Extract the [X, Y] coordinate from the center of the cell holding the provided text.  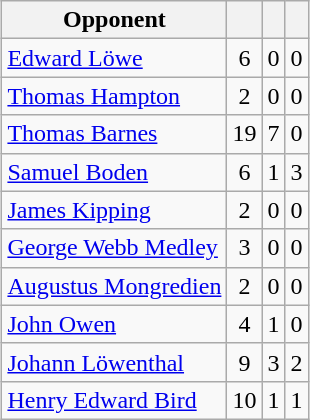
George Webb Medley [114, 248]
Samuel Boden [114, 172]
Opponent [114, 20]
Johann Löwenthal [114, 362]
Edward Löwe [114, 58]
Thomas Hampton [114, 96]
Henry Edward Bird [114, 400]
9 [244, 362]
19 [244, 134]
4 [244, 324]
John Owen [114, 324]
James Kipping [114, 210]
10 [244, 400]
Augustus Mongredien [114, 286]
7 [274, 134]
Thomas Barnes [114, 134]
